For the text-containing cell, return its midpoint in (x, y) coordinate format. 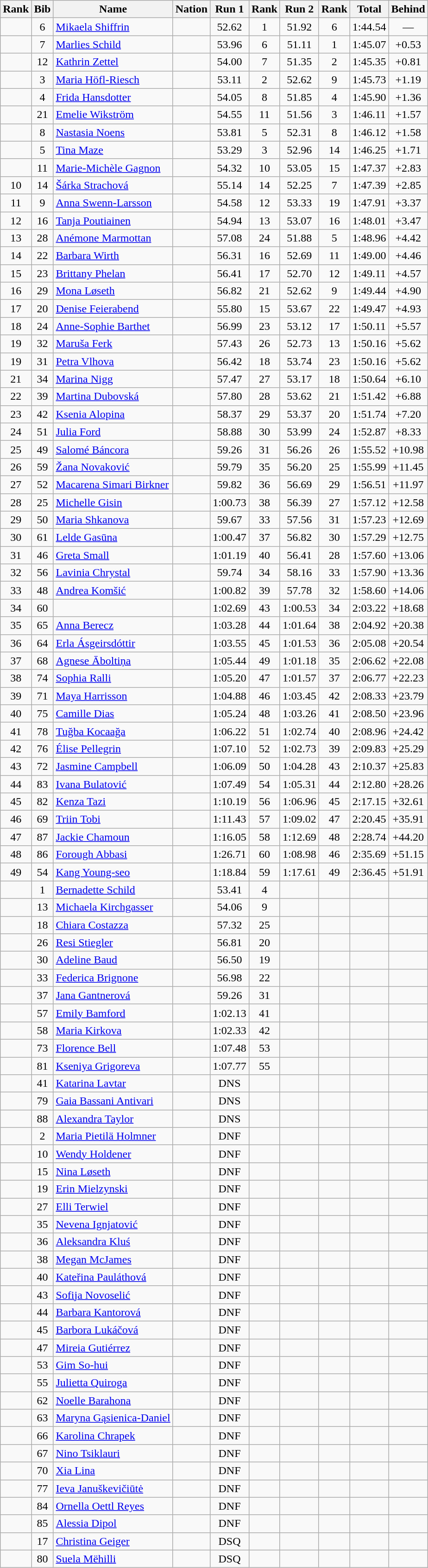
1:46.25 (369, 150)
Maruša Ferk (113, 344)
1:05.24 (230, 713)
Elli Terwiel (113, 1207)
53.05 (299, 167)
Tuğba Kocaağa (113, 731)
1:49.47 (369, 309)
2:06.77 (369, 678)
51.92 (299, 27)
Federica Brignone (113, 978)
1:50.64 (369, 379)
Barbara Wirth (113, 256)
Gim So-hui (113, 1365)
+6.88 (408, 397)
Wendy Holdener (113, 1154)
75 (43, 713)
63 (43, 1418)
52.69 (299, 256)
52.96 (299, 150)
52.73 (299, 344)
+1.57 (408, 115)
1:07.77 (230, 1066)
Frida Hansdotter (113, 97)
1:51.42 (369, 397)
+51.15 (408, 855)
51.88 (299, 238)
+24.42 (408, 731)
1:57.90 (369, 573)
Tina Maze (113, 150)
Jana Gantnerová (113, 995)
77 (43, 1488)
+5.57 (408, 326)
56.81 (230, 942)
1:57.12 (369, 502)
59.79 (230, 467)
2:08.50 (369, 713)
+13.06 (408, 555)
2:09.83 (369, 749)
1:10.19 (230, 802)
+11.97 (408, 484)
56.50 (230, 960)
Barbora Lukáčová (113, 1330)
1:46.12 (369, 132)
1:56.51 (369, 484)
62 (43, 1401)
Nation (191, 9)
81 (43, 1066)
+25.29 (408, 749)
1:50.11 (369, 326)
86 (43, 855)
1:02.33 (230, 1030)
+22.08 (408, 661)
Gaia Bassani Antivari (113, 1101)
Total (369, 9)
56.99 (230, 326)
+22.23 (408, 678)
Katarina Lavtar (113, 1084)
+0.53 (408, 44)
Name (113, 9)
54.00 (230, 62)
51.56 (299, 115)
2:36.45 (369, 872)
Kseniya Grigoreva (113, 1066)
53.74 (299, 361)
87 (43, 837)
+4.42 (408, 238)
+7.20 (408, 414)
69 (43, 819)
+3.37 (408, 203)
Resi Stiegler (113, 942)
53.41 (230, 890)
56.69 (299, 484)
53.96 (230, 44)
1:00.73 (230, 502)
+10.98 (408, 449)
Suela Mëhilli (113, 1559)
84 (43, 1506)
58.37 (230, 414)
56.42 (230, 361)
Maryna Gąsienica-Daniel (113, 1418)
+20.54 (408, 643)
+1.71 (408, 150)
68 (43, 661)
1:05.44 (230, 661)
Lelde Gasūna (113, 538)
76 (43, 749)
72 (43, 766)
2:35.69 (369, 855)
+3.47 (408, 221)
1:47.37 (369, 167)
Alexandra Taylor (113, 1119)
1:07.49 (230, 784)
Alessia Dipol (113, 1524)
Greta Small (113, 555)
54.94 (230, 221)
52.31 (299, 132)
Nina Løseth (113, 1171)
1:01.64 (299, 626)
1:02.74 (299, 731)
1:17.61 (299, 872)
1:49.00 (369, 256)
55.14 (230, 185)
Ksenia Alopina (113, 414)
1:46.11 (369, 115)
Brittany Phelan (113, 273)
53.33 (299, 203)
82 (43, 802)
Adeline Baud (113, 960)
Mona Løseth (113, 291)
1:03.55 (230, 643)
Žana Novaković (113, 467)
59.82 (230, 484)
1:08.98 (299, 855)
1:05.31 (299, 784)
51.35 (299, 62)
54.58 (230, 203)
53.17 (299, 379)
1:04.28 (299, 766)
1:47.91 (369, 203)
2:12.80 (369, 784)
57.80 (230, 397)
Chiara Costazza (113, 925)
Denise Feierabend (113, 309)
58.16 (299, 573)
Run 1 (230, 9)
1:26.71 (230, 855)
+13.36 (408, 573)
— (408, 27)
79 (43, 1101)
1:45.90 (369, 97)
1:57.60 (369, 555)
53.99 (299, 432)
Emily Bamford (113, 1013)
Marina Nigg (113, 379)
58.88 (230, 432)
Élise Pellegrin (113, 749)
Julia Ford (113, 432)
1:58.60 (369, 590)
Michelle Gisin (113, 502)
Kenza Tazi (113, 802)
2:28.74 (369, 837)
1:06.09 (230, 766)
Nino Tsiklauri (113, 1453)
+23.79 (408, 696)
1:48.96 (369, 238)
51.11 (299, 44)
2:05.08 (369, 643)
+20.38 (408, 626)
Ieva Januškevičiūtė (113, 1488)
2:08.33 (369, 696)
57.78 (299, 590)
1:02.13 (230, 1013)
+6.10 (408, 379)
66 (43, 1436)
57.43 (230, 344)
61 (43, 538)
Mireia Gutiérrez (113, 1348)
56.20 (299, 467)
+32.61 (408, 802)
2:20.45 (369, 819)
53.29 (230, 150)
Run 2 (299, 9)
54.06 (230, 907)
Karolina Chrapek (113, 1436)
Bernadette Schild (113, 890)
59.74 (230, 573)
+4.57 (408, 273)
+0.81 (408, 62)
85 (43, 1524)
+35.91 (408, 819)
+8.33 (408, 432)
Triin Tobi (113, 819)
1:45.73 (369, 80)
Maria Shkanova (113, 520)
Behind (408, 9)
52.70 (299, 273)
1:12.69 (299, 837)
57.47 (230, 379)
Erin Mielzynski (113, 1189)
53.11 (230, 80)
+2.83 (408, 167)
1:55.99 (369, 467)
2:08.96 (369, 731)
+12.58 (408, 502)
1:11.43 (230, 819)
Salomé Báncora (113, 449)
1:57.23 (369, 520)
1:01.18 (299, 661)
+2.85 (408, 185)
53.12 (299, 326)
+1.36 (408, 97)
1:02.69 (230, 608)
Agnese Āboltiņa (113, 661)
Tanja Poutiainen (113, 221)
56.31 (230, 256)
Nastasia Noens (113, 132)
1:49.11 (369, 273)
Forough Abbasi (113, 855)
+28.26 (408, 784)
1:01.53 (299, 643)
59.67 (230, 520)
1:49.44 (369, 291)
+51.91 (408, 872)
74 (43, 678)
+12.75 (408, 538)
1:02.73 (299, 749)
Kateřina Pauláthová (113, 1277)
+1.19 (408, 80)
2:03.22 (369, 608)
+18.68 (408, 608)
Jasmine Campbell (113, 766)
57.56 (299, 520)
Maya Harrisson (113, 696)
88 (43, 1119)
1:01.57 (299, 678)
1:00.82 (230, 590)
52.25 (299, 185)
Petra Vlhova (113, 361)
53.37 (299, 414)
1:03.26 (299, 713)
56.98 (230, 978)
1:04.88 (230, 696)
+14.06 (408, 590)
54.32 (230, 167)
70 (43, 1471)
Šárka Strachová (113, 185)
1:55.52 (369, 449)
+12.69 (408, 520)
Julietta Quiroga (113, 1383)
2:17.15 (369, 802)
1:51.74 (369, 414)
56.26 (299, 449)
Jackie Chamoun (113, 837)
67 (43, 1453)
Michaela Kirchgasser (113, 907)
Anna Swenn-Larsson (113, 203)
Maria Höfl-Riesch (113, 80)
1:07.48 (230, 1048)
+23.96 (408, 713)
Camille Dias (113, 713)
+44.20 (408, 837)
1:00.47 (230, 538)
53.67 (299, 309)
1:03.45 (299, 696)
+4.93 (408, 309)
53.81 (230, 132)
1:01.19 (230, 555)
1:57.29 (369, 538)
53.62 (299, 397)
2:04.92 (369, 626)
1:18.84 (230, 872)
1:48.01 (369, 221)
65 (43, 626)
Florence Bell (113, 1048)
1:52.87 (369, 432)
71 (43, 696)
1:16.05 (230, 837)
Kathrin Zettel (113, 62)
2:06.62 (369, 661)
Noelle Barahona (113, 1401)
Aleksandra Kluś (113, 1242)
53.07 (299, 221)
1:09.02 (299, 819)
54.55 (230, 115)
Emelie Wikström (113, 115)
Maria Kirkova (113, 1030)
Kang Young-seo (113, 872)
Sofija Novoselić (113, 1295)
Anémone Marmottan (113, 238)
+1.58 (408, 132)
1:05.20 (230, 678)
Ivana Bulatović (113, 784)
Marlies Schild (113, 44)
Andrea Komšić (113, 590)
Christina Geiger (113, 1541)
57.08 (230, 238)
Bib (43, 9)
+4.46 (408, 256)
Anne-Sophie Barthet (113, 326)
Megan McJames (113, 1259)
Lavinia Chrystal (113, 573)
Macarena Simari Birkner (113, 484)
Mikaela Shiffrin (113, 27)
Marie-Michèle Gagnon (113, 167)
1:07.10 (230, 749)
+25.83 (408, 766)
Erla Ásgeirsdóttir (113, 643)
Xia Lina (113, 1471)
57.32 (230, 925)
Martina Dubovská (113, 397)
80 (43, 1559)
1:47.39 (369, 185)
1:00.53 (299, 608)
51.85 (299, 97)
55.80 (230, 309)
1:45.35 (369, 62)
64 (43, 643)
Barbara Kantorová (113, 1312)
Maria Pietilä Holmner (113, 1136)
1:03.28 (230, 626)
83 (43, 784)
1:45.07 (369, 44)
1:44.54 (369, 27)
1:06.96 (299, 802)
+4.90 (408, 291)
56.39 (299, 502)
78 (43, 731)
Anna Berecz (113, 626)
73 (43, 1048)
Sophia Ralli (113, 678)
1:06.22 (230, 731)
54.05 (230, 97)
+11.45 (408, 467)
Nevena Ignjatović (113, 1224)
2:10.37 (369, 766)
Ornella Oettl Reyes (113, 1506)
